Identify which cell holds the provided text, then report its (X, Y) central coordinate. 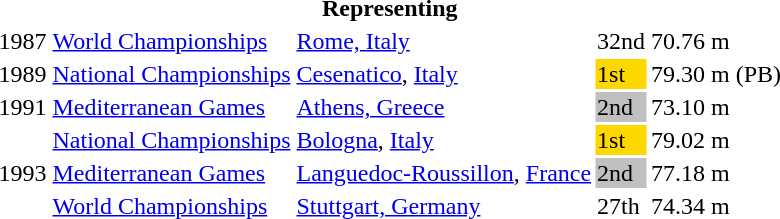
32nd (622, 41)
Cesenatico, Italy (444, 74)
World Championships (172, 41)
Bologna, Italy (444, 140)
Languedoc-Roussillon, France (444, 173)
Rome, Italy (444, 41)
Athens, Greece (444, 107)
